Pinpoint the cell where the given text exists, returning its (X, Y) midpoint coordinate. 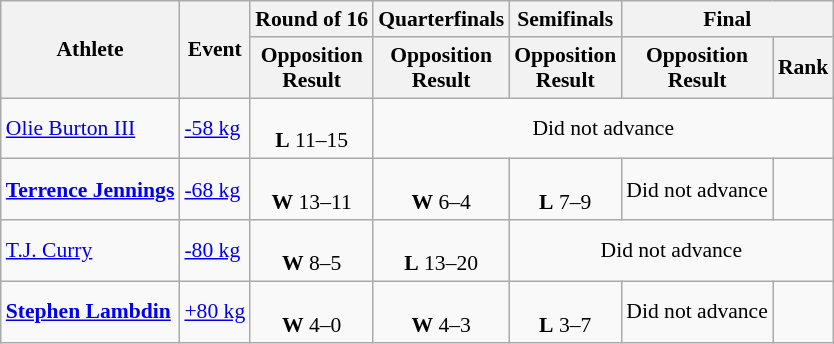
Olie Burton III (90, 128)
-58 kg (214, 128)
W 4–3 (441, 312)
-80 kg (214, 250)
Semifinals (565, 19)
-68 kg (214, 190)
L 3–7 (565, 312)
L 11–15 (312, 128)
+80 kg (214, 312)
Terrence Jennings (90, 190)
W 13–11 (312, 190)
L 13–20 (441, 250)
Quarterfinals (441, 19)
Final (727, 19)
Event (214, 50)
Athlete (90, 50)
Rank (804, 68)
T.J. Curry (90, 250)
L 7–9 (565, 190)
Round of 16 (312, 19)
W 4–0 (312, 312)
W 8–5 (312, 250)
W 6–4 (441, 190)
Stephen Lambdin (90, 312)
